Output the (X, Y) coordinate of the center of the cell containing the given text.  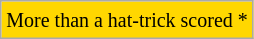
More than a hat-trick scored * (128, 20)
